Extract the (X, Y) coordinate from the center of the cell holding the provided text.  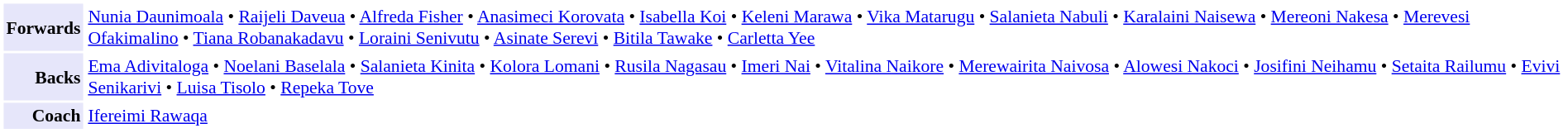
Coach (43, 116)
Backs (43, 76)
Forwards (43, 26)
Ifereimi Rawaqa (825, 116)
